Locate the cell with the specified text and output its [X, Y] center coordinate. 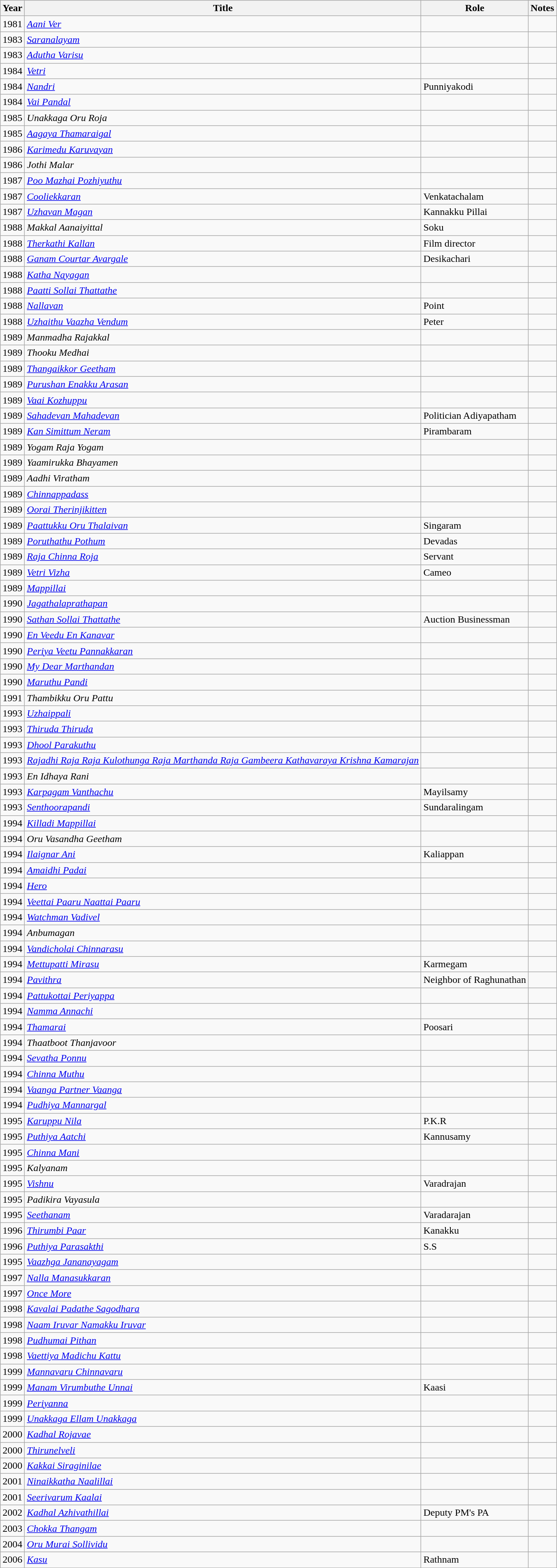
Oorai Therinjikitten [223, 510]
Role [475, 8]
Chinnappadass [223, 494]
Anbumagan [223, 933]
Naam Iruvar Namakku Iruvar [223, 1325]
Cameo [475, 572]
Vaanga Partner Vaanga [223, 1090]
Namma Annachi [223, 1011]
Sevatha Ponnu [223, 1058]
Chinna Mani [223, 1152]
Unakkaga Oru Roja [223, 118]
Film director [475, 243]
Neighbor of Raghunathan [475, 980]
Aani Ver [223, 24]
Mannavaru Chinnavaru [223, 1372]
Sathan Sollai Thattathe [223, 619]
Notes [542, 8]
Yaamirukka Bhayamen [223, 463]
Thirumbi Paar [223, 1231]
Uzhaithu Vaazha Vendum [223, 322]
Year [12, 8]
Pattukottai Periyappa [223, 996]
Purushan Enakku Arasan [223, 384]
Vaai Kozhuppu [223, 400]
P.K.R [475, 1121]
Pudhumai Pithan [223, 1340]
Katha Nayagan [223, 275]
Karmegam [475, 964]
Saranalayam [223, 40]
Ganam Courtar Avargale [223, 259]
Padikira Vayasula [223, 1199]
Mayilsamy [475, 792]
Raja Chinna Roja [223, 557]
En Veedu En Kanavar [223, 635]
Thambikku Oru Pattu [223, 698]
Watchman Vadivel [223, 917]
Dhool Parakuthu [223, 745]
Karimedu Karuvayan [223, 149]
Pudhiya Mannargal [223, 1105]
Pirambaram [475, 431]
Kadhal Azhivathillai [223, 1513]
Auction Businessman [475, 619]
Nandri [223, 86]
Punniyakodi [475, 86]
Seerivarum Kaalai [223, 1497]
Aadhi Viratham [223, 478]
En Idhaya Rani [223, 776]
Kadhal Rojavae [223, 1434]
Seethanam [223, 1215]
2002 [12, 1513]
Varadarajan [475, 1215]
Vaettiya Madichu Kattu [223, 1356]
Desikachari [475, 259]
Chinna Muthu [223, 1074]
Uzhavan Magan [223, 212]
Singaram [475, 525]
Kavalai Padathe Sagodhara [223, 1309]
Makkal Aanaiyittal [223, 228]
Ilaignar Ani [223, 854]
Kasu [223, 1560]
Pavithra [223, 980]
Nallavan [223, 306]
Thaatboot Thanjavoor [223, 1043]
1981 [12, 24]
Paatti Sollai Thattathe [223, 290]
Therkathi Kallan [223, 243]
Ninaikkatha Naalillai [223, 1482]
Kaasi [475, 1387]
Kanakku [475, 1231]
Vai Pandal [223, 102]
Paattukku Oru Thalaivan [223, 525]
Cooliekkaran [223, 196]
Poosari [475, 1027]
Oru Murai Sollividu [223, 1544]
Soku [475, 228]
Maruthu Pandi [223, 682]
2006 [12, 1560]
Kannakku Pillai [475, 212]
Mappillai [223, 588]
Adutha Varisu [223, 55]
Politician Adiyapatham [475, 415]
Servant [475, 557]
Vetri [223, 71]
Chokka Thangam [223, 1528]
Vandicholai Chinnarasu [223, 948]
Kakkai Siraginilae [223, 1466]
Jothi Malar [223, 165]
Peter [475, 322]
Venkatachalam [475, 196]
1991 [12, 698]
Thooku Medhai [223, 353]
Periyanna [223, 1403]
Thiruda Thiruda [223, 729]
Devadas [475, 541]
Puthiya Parasakthi [223, 1246]
Point [475, 306]
Kalyanam [223, 1168]
Vaazhga Jananayagam [223, 1262]
Deputy PM's PA [475, 1513]
Senthoorapandi [223, 807]
Title [223, 8]
Sundaralingam [475, 807]
2003 [12, 1528]
Manam Virumbuthe Unnai [223, 1387]
Thamarai [223, 1027]
Hero [223, 886]
Yogam Raja Yogam [223, 447]
Kaliappan [475, 854]
Rajadhi Raja Raja Kulothunga Raja Marthanda Raja Gambeera Kathavaraya Krishna Kamarajan [223, 761]
Nalla Manasukkaran [223, 1278]
S.S [475, 1246]
2004 [12, 1544]
Vetri Vizha [223, 572]
Varadrajan [475, 1183]
Aagaya Thamaraigal [223, 133]
Vishnu [223, 1183]
Amaidhi Padai [223, 870]
Manmadha Rajakkal [223, 337]
Puthiya Aatchi [223, 1136]
Poruthathu Pothum [223, 541]
Jagathalaprathapan [223, 604]
Veettai Paaru Naattai Paaru [223, 901]
Kan Simittum Neram [223, 431]
Karpagam Vanthachu [223, 792]
Sahadevan Mahadevan [223, 415]
Killadi Mappillai [223, 823]
Thangaikkor Geetham [223, 369]
Karuppu Nila [223, 1121]
Unakkaga Ellam Unakkaga [223, 1419]
Poo Mazhai Pozhiyuthu [223, 180]
Thirunelveli [223, 1450]
Uzhaippali [223, 714]
Mettupatti Mirasu [223, 964]
Once More [223, 1293]
Kannusamy [475, 1136]
Oru Vasandha Geetham [223, 839]
My Dear Marthandan [223, 666]
Periya Veetu Pannakkaran [223, 651]
Rathnam [475, 1560]
